Determine the [x, y] coordinate at the center of the cell enclosing the given text.  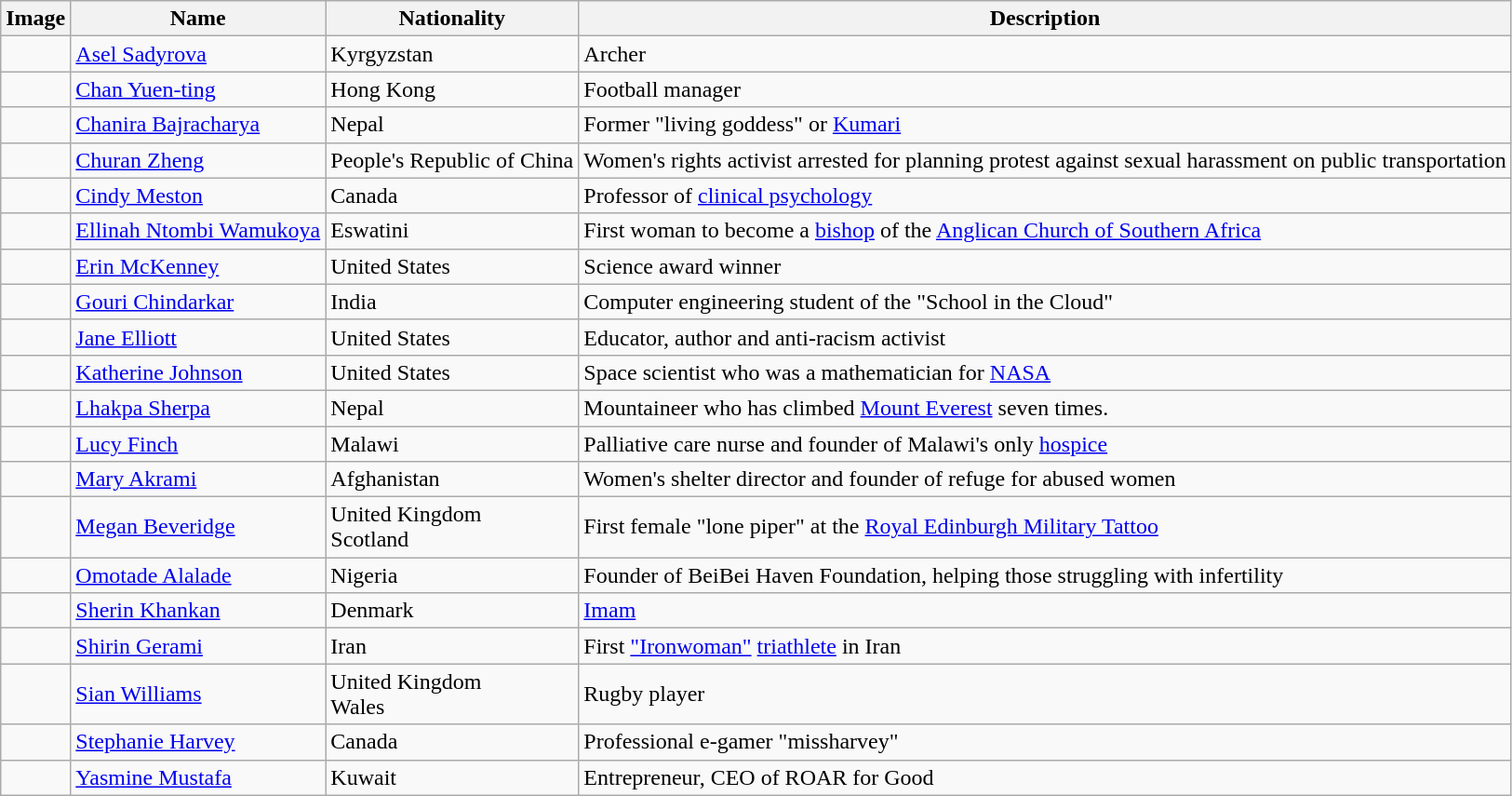
Katherine Johnson [198, 372]
Football manager [1046, 89]
Eswatini [452, 231]
Nationality [452, 19]
Sherin Khankan [198, 611]
Churan Zheng [198, 160]
Mountaineer who has climbed Mount Everest seven times. [1046, 408]
Asel Sadyrova [198, 54]
Space scientist who was a mathematician for NASA [1046, 372]
Denmark [452, 611]
Kyrgyzstan [452, 54]
Archer [1046, 54]
Malawi [452, 444]
Science award winner [1046, 266]
Jane Elliott [198, 337]
Chan Yuen-ting [198, 89]
Afghanistan [452, 479]
Rugby player [1046, 695]
Sian Williams [198, 695]
Omotade Alalade [198, 575]
Educator, author and anti-racism activist [1046, 337]
Iran [452, 646]
First woman to become a bishop of the Anglican Church of Southern Africa [1046, 231]
Ellinah Ntombi Wamukoya [198, 231]
Palliative care nurse and founder of Malawi's only hospice [1046, 444]
Hong Kong [452, 89]
Shirin Gerami [198, 646]
First "Ironwoman" triathlete in Iran [1046, 646]
Chanira Bajracharya [198, 125]
Professor of clinical psychology [1046, 196]
United KingdomScotland [452, 527]
Megan Beveridge [198, 527]
Mary Akrami [198, 479]
Stephanie Harvey [198, 742]
Kuwait [452, 777]
United KingdomWales [452, 695]
Description [1046, 19]
Lhakpa Sherpa [198, 408]
Former "living goddess" or Kumari [1046, 125]
Gouri Chindarkar [198, 302]
Women's rights activist arrested for planning protest against sexual harassment on public transportation [1046, 160]
Imam [1046, 611]
Entrepreneur, CEO of ROAR for Good [1046, 777]
India [452, 302]
Professional e-gamer "missharvey" [1046, 742]
Lucy Finch [198, 444]
Women's shelter director and founder of refuge for abused women [1046, 479]
Name [198, 19]
Computer engineering student of the "School in the Cloud" [1046, 302]
Erin McKenney [198, 266]
Cindy Meston [198, 196]
People's Republic of China [452, 160]
Founder of BeiBei Haven Foundation, helping those struggling with infertility [1046, 575]
Image [35, 19]
First female "lone piper" at the Royal Edinburgh Military Tattoo [1046, 527]
Yasmine Mustafa [198, 777]
Nigeria [452, 575]
